Return [x, y] of the center of cell containing provided text 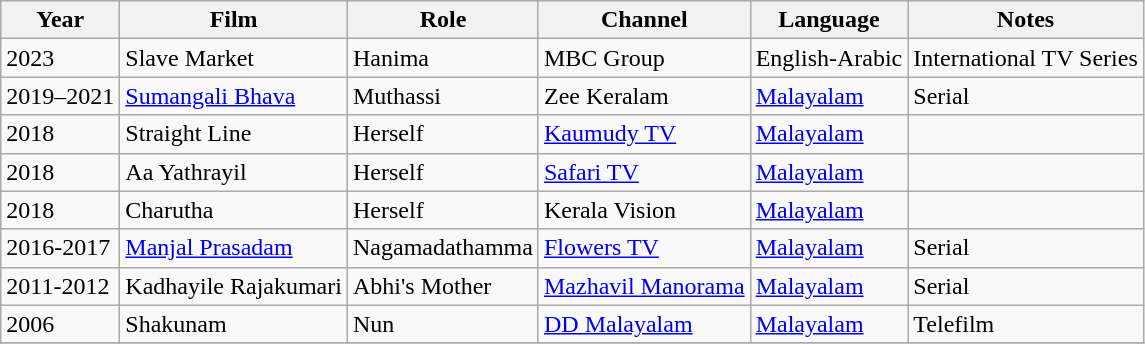
Manjal Prasadam [234, 248]
Abhi's Mother [442, 286]
2016-2017 [60, 248]
2019–2021 [60, 96]
Charutha [234, 210]
2023 [60, 58]
Shakunam [234, 324]
Telefilm [1026, 324]
Channel [644, 20]
Aa Yathrayil [234, 172]
Muthassi [442, 96]
Slave Market [234, 58]
Film [234, 20]
MBC Group [644, 58]
Nun [442, 324]
Mazhavil Manorama [644, 286]
2011-2012 [60, 286]
Kerala Vision [644, 210]
Hanima [442, 58]
Safari TV [644, 172]
Kaumudy TV [644, 134]
International TV Series [1026, 58]
Language [829, 20]
Year [60, 20]
Role [442, 20]
Nagamadathamma [442, 248]
Zee Keralam [644, 96]
Kadhayile Rajakumari [234, 286]
Straight Line [234, 134]
English-Arabic [829, 58]
Notes [1026, 20]
DD Malayalam [644, 324]
Flowers TV [644, 248]
Sumangali Bhava [234, 96]
2006 [60, 324]
